Find where the given text appears and provide that cell's center as (X, Y) coordinate. 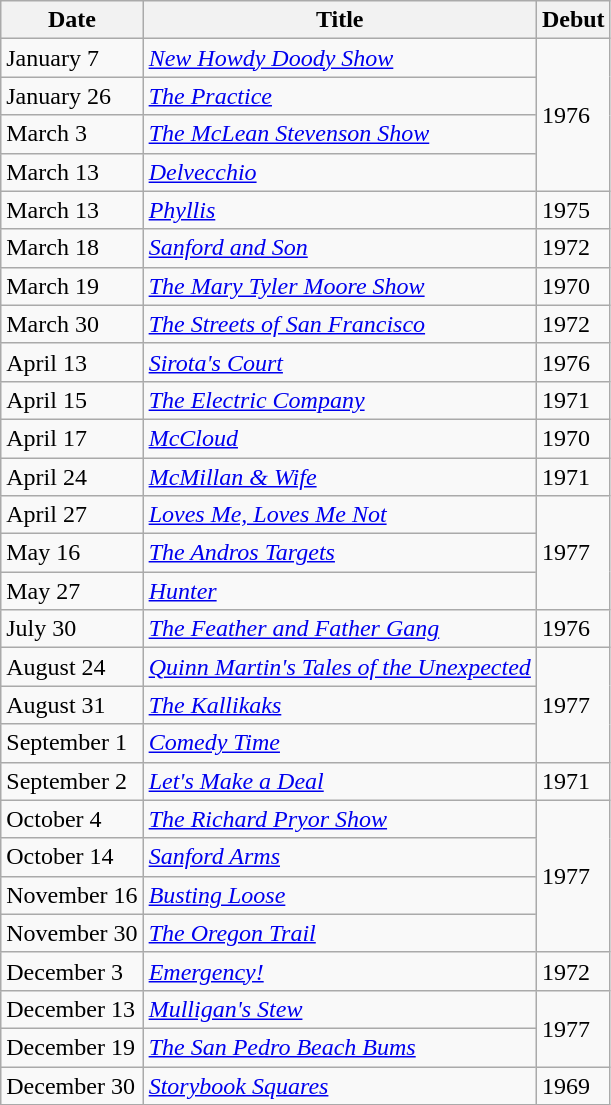
Sanford Arms (340, 857)
August 24 (72, 667)
The Feather and Father Gang (340, 629)
Busting Loose (340, 895)
May 27 (72, 591)
March 19 (72, 286)
The Electric Company (340, 400)
Mulligan's Stew (340, 1009)
Sirota's Court (340, 362)
May 16 (72, 553)
March 30 (72, 324)
The Andros Targets (340, 553)
Date (72, 20)
The Mary Tyler Moore Show (340, 286)
Let's Make a Deal (340, 781)
December 30 (72, 1085)
Phyllis (340, 210)
April 17 (72, 438)
The Richard Pryor Show (340, 819)
December 13 (72, 1009)
April 15 (72, 400)
December 19 (72, 1047)
April 24 (72, 477)
December 3 (72, 971)
The Oregon Trail (340, 933)
Loves Me, Loves Me Not (340, 515)
The Kallikaks (340, 705)
October 14 (72, 857)
April 13 (72, 362)
January 26 (72, 96)
1969 (573, 1085)
Debut (573, 20)
The San Pedro Beach Bums (340, 1047)
Delvecchio (340, 172)
October 4 (72, 819)
Sanford and Son (340, 248)
August 31 (72, 705)
September 1 (72, 743)
1975 (573, 210)
The McLean Stevenson Show (340, 134)
New Howdy Doody Show (340, 58)
November 16 (72, 895)
Comedy Time (340, 743)
Hunter (340, 591)
McMillan & Wife (340, 477)
Emergency! (340, 971)
July 30 (72, 629)
March 18 (72, 248)
Quinn Martin's Tales of the Unexpected (340, 667)
January 7 (72, 58)
November 30 (72, 933)
The Practice (340, 96)
Title (340, 20)
September 2 (72, 781)
McCloud (340, 438)
The Streets of San Francisco (340, 324)
Storybook Squares (340, 1085)
April 27 (72, 515)
March 3 (72, 134)
